Identify which cell holds the provided text, then report its (x, y) central coordinate. 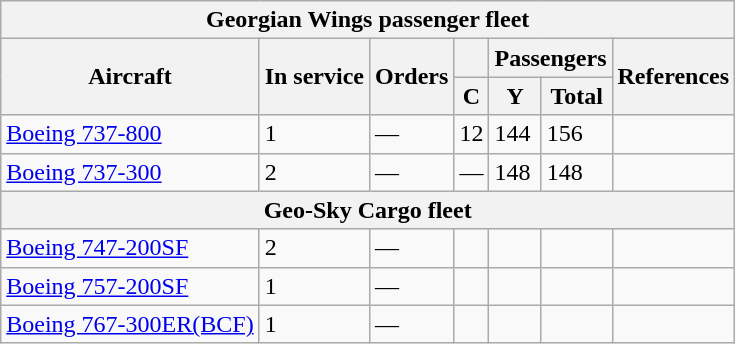
Geo-Sky Cargo fleet (368, 210)
156 (576, 134)
C (472, 96)
144 (515, 134)
12 (472, 134)
Boeing 737-800 (130, 134)
Georgian Wings passenger fleet (368, 20)
Aircraft (130, 77)
Total (576, 96)
References (674, 77)
Y (515, 96)
Boeing 747-200SF (130, 248)
Boeing 757-200SF (130, 286)
In service (314, 77)
Passengers (550, 58)
Boeing 737-300 (130, 172)
Orders (412, 77)
Boeing 767-300ER(BCF) (130, 324)
